Identify which cell holds the provided text, then report its [x, y] central coordinate. 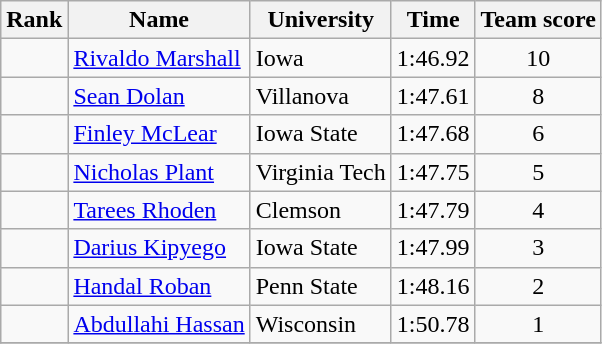
Tarees Rhoden [159, 210]
1:47.68 [433, 134]
Time [433, 20]
Virginia Tech [320, 172]
Iowa [320, 58]
Clemson [320, 210]
4 [538, 210]
Darius Kipyego [159, 248]
Rivaldo Marshall [159, 58]
1:48.16 [433, 286]
1:46.92 [433, 58]
10 [538, 58]
Sean Dolan [159, 96]
Handal Roban [159, 286]
Abdullahi Hassan [159, 324]
Team score [538, 20]
6 [538, 134]
Villanova [320, 96]
1:47.79 [433, 210]
8 [538, 96]
1:47.61 [433, 96]
Nicholas Plant [159, 172]
Rank [34, 20]
1:47.75 [433, 172]
3 [538, 248]
2 [538, 286]
1 [538, 324]
Wisconsin [320, 324]
Penn State [320, 286]
Finley McLear [159, 134]
1:50.78 [433, 324]
Name [159, 20]
1:47.99 [433, 248]
University [320, 20]
5 [538, 172]
